Scan for the cell matching the given text and deliver its [X, Y] coordinate at center. 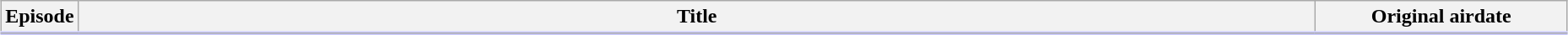
Episode [40, 17]
Title [697, 17]
Original airdate [1441, 17]
